Return the [X, Y] coordinate for the center point of the cell that contains the specified text.  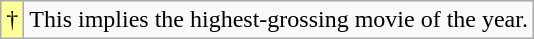
This implies the highest-grossing movie of the year. [279, 20]
† [12, 20]
